Locate the cell with the specified text and output its [x, y] center coordinate. 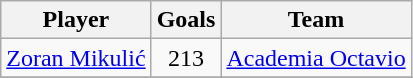
213 [186, 58]
Player [76, 20]
Goals [186, 20]
Zoran Mikulić [76, 58]
Team [316, 20]
Academia Octavio [316, 58]
